Pinpoint the cell where the given text exists, returning its [x, y] midpoint coordinate. 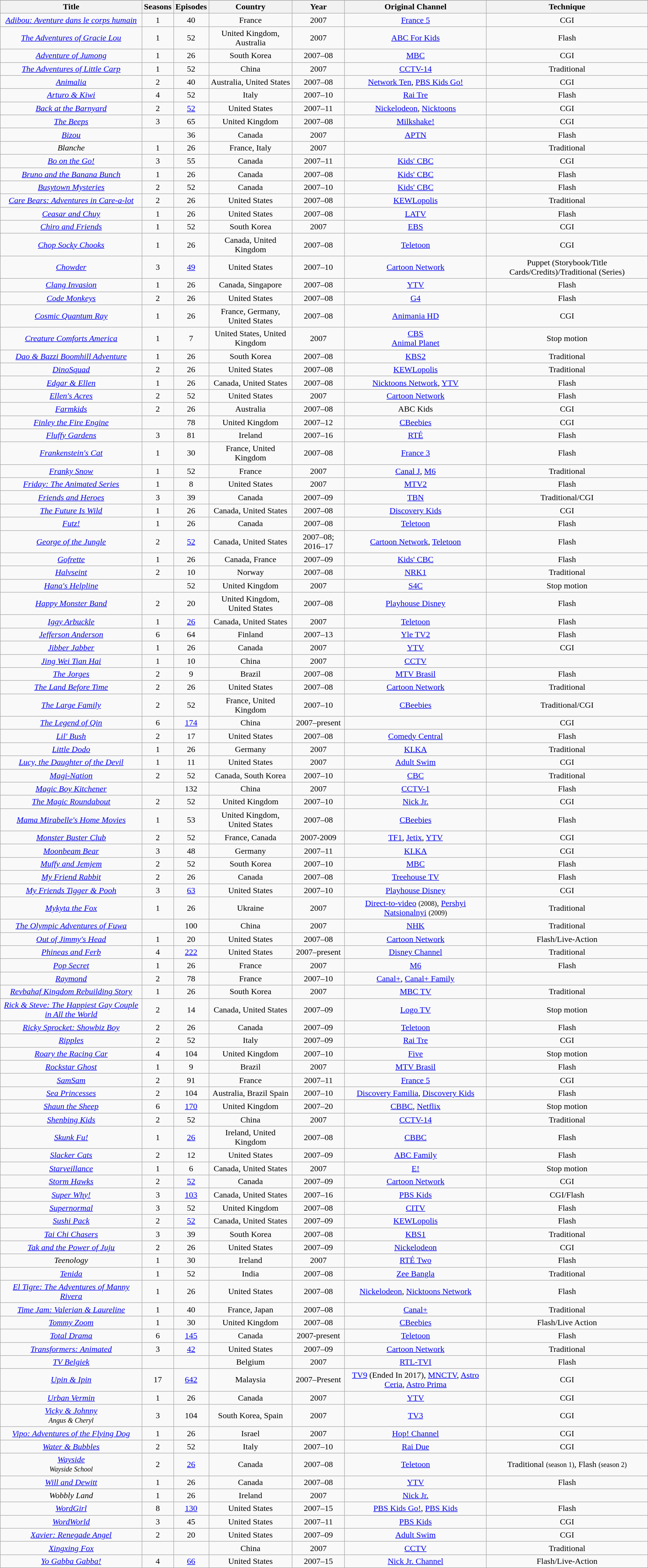
CBSAnimal Planet [415, 338]
EBS [415, 227]
Xingxing Fox [71, 1548]
KBS2 [415, 356]
MBC TV [415, 992]
KBS1 [415, 1234]
NHK [415, 926]
Canada, South Korea [251, 776]
Canal+, Canal+ Family [415, 979]
Hana's Helpline [71, 586]
CCTV-1 [415, 789]
APTN [415, 135]
TBN [415, 497]
Water & Bubbles [71, 1447]
Care Bears: Adventures in Care-a-lot [71, 201]
The Beeps [71, 121]
Finland [251, 634]
The Future Is Wild [71, 511]
2007–13 [318, 634]
Revbahaf Kingdom Rebuilding Story [71, 992]
Yo Gabba Gabba! [71, 1561]
Malaysia [251, 1380]
Vipo: Adventures of the Flying Dog [71, 1433]
14 [191, 1009]
Monster Buster Club [71, 837]
Israel [251, 1433]
Animalia [71, 82]
Milkshake! [415, 121]
Canada, United Kingdom [251, 245]
MTV2 [415, 484]
Jibber Jabber [71, 648]
Creature Comforts America [71, 338]
Bruno and the Banana Bunch [71, 174]
ABC For Kids [415, 38]
145 [191, 1336]
Chowder [71, 267]
Five [415, 1054]
S4C [415, 586]
Mama Mirabelle's Home Movies [71, 820]
ABC Kids [415, 409]
Logo TV [415, 1009]
Upin & Ipin [71, 1380]
TV Belgiek [71, 1362]
Farmkids [71, 409]
100 [191, 926]
Belgium [251, 1362]
DinoSquad [71, 369]
Dao & Bazzi Boomhill Adventure [71, 356]
WaysideWayside School [71, 1465]
Wobbly Land [71, 1495]
Xavier: Renegade Angel [71, 1535]
42 [191, 1349]
Canada, France [251, 559]
Ricky Sprocket: Showbiz Boy [71, 1027]
Technique [567, 7]
Raymond [71, 979]
Transformers: Animated [71, 1349]
Ukraine [251, 908]
Ceasar and Chuy [71, 214]
Cartoon Network, Teletoon [415, 542]
India [251, 1274]
United States, United Kingdom [251, 338]
Tai Chi Chasers [71, 1234]
Fluffy Gardens [71, 435]
Chiro and Friends [71, 227]
Rockstar Ghost [71, 1067]
132 [191, 789]
France 3 [415, 453]
Clang Invasion [71, 285]
81 [191, 435]
CITV [415, 1208]
Lucy, the Daughter of the Devil [71, 762]
Cosmic Quantum Ray [71, 316]
Chop Socky Chooks [71, 245]
Discovery Kids [415, 511]
Tenida [71, 1274]
Muffy and Jemjem [71, 864]
Magic Boy Kitchener [71, 789]
The Olympic Adventures of Fuwa [71, 926]
Treehouse TV [415, 877]
Code Monkeys [71, 298]
Slacker Cats [71, 1155]
Ellen's Acres [71, 396]
France, Germany, United States [251, 316]
WordGirl [71, 1509]
TV9 (Ended In 2017), MNCTV, Astro Ceria, Astro Prima [415, 1380]
Country [251, 7]
CBBC [415, 1137]
Super Why! [71, 1195]
France, Canada [251, 837]
CGI/Flash [567, 1195]
SamSam [71, 1080]
45 [191, 1522]
Norway [251, 572]
Halvseint [71, 572]
Teenology [71, 1260]
Lil' Bush [71, 736]
Franky Snow [71, 471]
Australia, United States [251, 82]
Shaun the Sheep [71, 1106]
Seasons [158, 7]
Nickelodeon, Nicktoons [415, 108]
Ireland, United Kingdom [251, 1137]
Busytown Mysteries [71, 187]
Rai Due [415, 1447]
642 [191, 1380]
Year [318, 7]
The Jorges [71, 674]
Comedy Central [415, 736]
Magi-Nation [71, 776]
55 [191, 161]
El Tigre: The Adventures of Manny Rivera [71, 1292]
Shenbing Kids [71, 1120]
Network Ten, PBS Kids Go! [415, 82]
Ripples [71, 1040]
E! [415, 1168]
Pop Secret [71, 965]
66 [191, 1561]
Flash/Live Action [567, 1322]
2007–Present [318, 1380]
George of the Jungle [71, 542]
Canada, Singapore [251, 285]
174 [191, 723]
Tommy Zoom [71, 1322]
Moonbeam Bear [71, 851]
Jefferson Anderson [71, 634]
Nickelodeon, Nicktoons Network [415, 1292]
65 [191, 121]
Vicky & JohnnyAngus & Cheryl [71, 1415]
7 [191, 338]
Rick & Steve: The Happiest Gay Couple in All the World [71, 1009]
TF1, Jetix, YTV [415, 837]
2007–12 [318, 422]
Storm Hawks [71, 1182]
Supernormal [71, 1208]
Direct-to-video (2008), Pershyi Natsionalnyi (2009) [415, 908]
49 [191, 267]
Will and Dewitt [71, 1482]
Disney Channel [415, 952]
222 [191, 952]
NRK1 [415, 572]
The Adventures of Little Carp [71, 69]
The Legend of Qin [71, 723]
Discovery Familia, Discovery Kids [415, 1093]
Hop! Channel [415, 1433]
Adibou: Aventure dans le corps humain [71, 20]
WordWorld [71, 1522]
South Korea, Spain [251, 1415]
64 [191, 634]
Out of Jimmy's Head [71, 939]
My Friends Tigger & Pooh [71, 890]
Finley the Fire Engine [71, 422]
Urban Vermin [71, 1398]
Animania HD [415, 316]
PBS Kids Go!, PBS Kids [415, 1509]
Australia, Brazil Spain [251, 1093]
Blanche [71, 148]
2007–08; 2016–17 [318, 542]
Australia [251, 409]
Zee Bangla [415, 1274]
LATV [415, 214]
Title [71, 7]
2007-2009 [318, 837]
Arturo & Kiwi [71, 95]
RTÉ [415, 435]
48 [191, 851]
France, Italy [251, 148]
Starveillance [71, 1168]
Bo on the Go! [71, 161]
Adventure of Jumong [71, 56]
M6 [415, 965]
RTL-TVI [415, 1362]
Total Drama [71, 1336]
36 [191, 135]
Friends and Heroes [71, 497]
CBBC, Netflix [415, 1106]
Tak and the Power of Juju [71, 1247]
Canal J, M6 [415, 471]
Futz! [71, 524]
Sushi Pack [71, 1221]
Little Dodo [71, 749]
53 [191, 820]
Original Channel [415, 7]
2007–20 [318, 1106]
170 [191, 1106]
Phineas and Ferb [71, 952]
Skunk Fu! [71, 1137]
Nickelodeon [415, 1247]
12 [191, 1155]
The Land Before Time [71, 687]
Traditional (season 1), Flash (season 2) [567, 1465]
Sea Princesses [71, 1093]
Bizou [71, 135]
63 [191, 890]
91 [191, 1080]
Puppet (Storybook/Title Cards/Credits)/Traditional (Series) [567, 267]
Canal+ [415, 1309]
Friday: The Animated Series [71, 484]
Iggy Arbuckle [71, 621]
My Friend Rabbit [71, 877]
Nicktoons Network, YTV [415, 383]
The Adventures of Gracie Lou [71, 38]
Jing Wei Tian Hai [71, 661]
G4 [415, 298]
TV3 [415, 1415]
Back at the Barnyard [71, 108]
103 [191, 1195]
Edgar & Ellen [71, 383]
130 [191, 1509]
The Large Family [71, 705]
Mykyta the Fox [71, 908]
Time Jam: Valerian & Laureline [71, 1309]
Nick Jr. Channel [415, 1561]
Yle TV2 [415, 634]
Happy Monster Band [71, 603]
France, Japan [251, 1309]
CBC [415, 776]
The Magic Roundabout [71, 802]
United Kingdom, Australia [251, 38]
ABC Family [415, 1155]
Gofrette [71, 559]
Episodes [191, 7]
Frankenstein's Cat [71, 453]
RTÉ Two [415, 1260]
2007-present [318, 1336]
Roary the Racing Car [71, 1054]
11 [191, 762]
